Return (X, Y) of the center of cell containing provided text 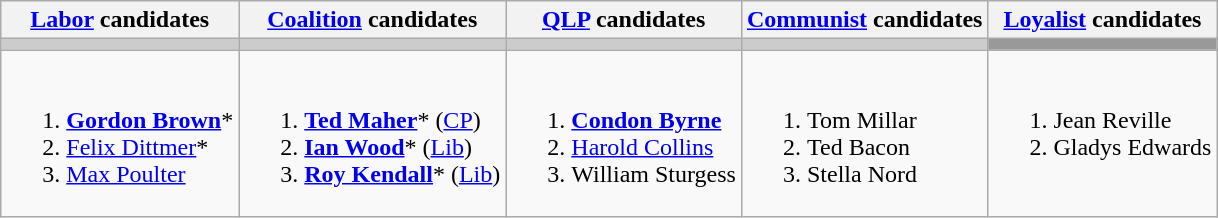
Condon ByrneHarold CollinsWilliam Sturgess (624, 134)
Gordon Brown*Felix Dittmer*Max Poulter (120, 134)
Communist candidates (864, 20)
Labor candidates (120, 20)
Loyalist candidates (1102, 20)
QLP candidates (624, 20)
Coalition candidates (372, 20)
Jean RevilleGladys Edwards (1102, 134)
Ted Maher* (CP)Ian Wood* (Lib)Roy Kendall* (Lib) (372, 134)
Tom MillarTed BaconStella Nord (864, 134)
